Provide the (x, y) coordinate of the cell's center where the given text is located.  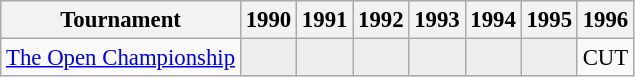
1996 (605, 20)
1992 (381, 20)
Tournament (121, 20)
The Open Championship (121, 58)
1990 (268, 20)
1994 (493, 20)
1995 (549, 20)
1991 (325, 20)
CUT (605, 58)
1993 (437, 20)
